Determine the [X, Y] coordinate at the center of the cell enclosing the given text.  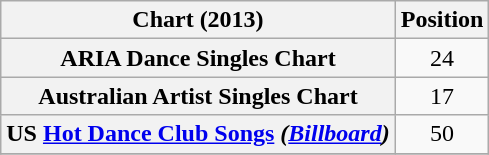
Position [442, 20]
Australian Artist Singles Chart [198, 96]
Chart (2013) [198, 20]
24 [442, 58]
ARIA Dance Singles Chart [198, 58]
50 [442, 134]
US Hot Dance Club Songs (Billboard) [198, 134]
17 [442, 96]
